Return (X, Y) of the center of cell containing provided text 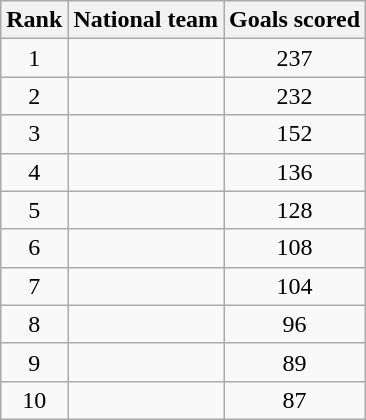
237 (295, 58)
5 (34, 210)
National team (146, 20)
1 (34, 58)
108 (295, 248)
136 (295, 172)
96 (295, 324)
Goals scored (295, 20)
87 (295, 400)
6 (34, 248)
Rank (34, 20)
104 (295, 286)
4 (34, 172)
8 (34, 324)
232 (295, 96)
2 (34, 96)
10 (34, 400)
89 (295, 362)
7 (34, 286)
3 (34, 134)
128 (295, 210)
9 (34, 362)
152 (295, 134)
